Capture the cell that displays the provided text and extract its [X, Y] central coordinate. 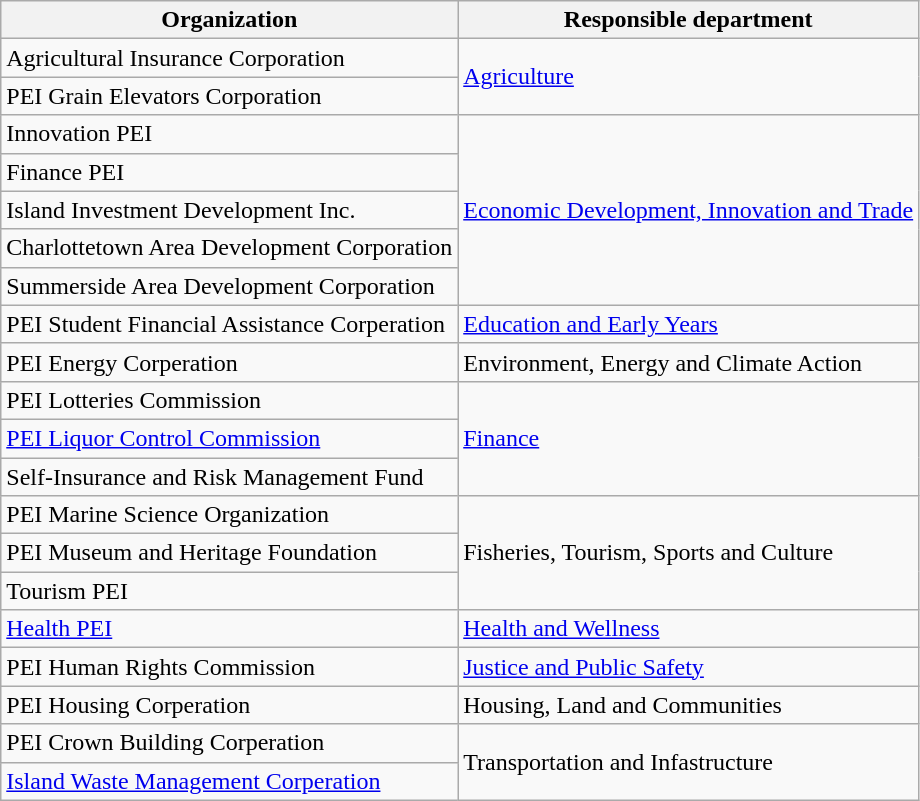
Economic Development, Innovation and Trade [688, 210]
Island Waste Management Corperation [230, 781]
Responsible department [688, 20]
Island Investment Development Inc. [230, 210]
Agricultural Insurance Corporation [230, 58]
Innovation PEI [230, 134]
PEI Grain Elevators Corporation [230, 96]
Housing, Land and Communities [688, 705]
PEI Energy Corperation [230, 362]
Justice and Public Safety [688, 667]
Fisheries, Tourism, Sports and Culture [688, 553]
Health and Wellness [688, 629]
PEI Liquor Control Commission [230, 438]
Self-Insurance and Risk Management Fund [230, 477]
Transportation and Infastructure [688, 762]
PEI Crown Building Corperation [230, 743]
PEI Student Financial Assistance Corperation [230, 324]
Environment, Energy and Climate Action [688, 362]
Summerside Area Development Corporation [230, 286]
PEI Human Rights Commission [230, 667]
PEI Housing Corperation [230, 705]
Finance PEI [230, 172]
Tourism PEI [230, 591]
Health PEI [230, 629]
Agriculture [688, 77]
PEI Lotteries Commission [230, 400]
Education and Early Years [688, 324]
PEI Marine Science Organization [230, 515]
PEI Museum and Heritage Foundation [230, 553]
Organization [230, 20]
Charlottetown Area Development Corporation [230, 248]
Finance [688, 438]
